From the cell containing the given text, extract its center point as (X, Y) coordinate. 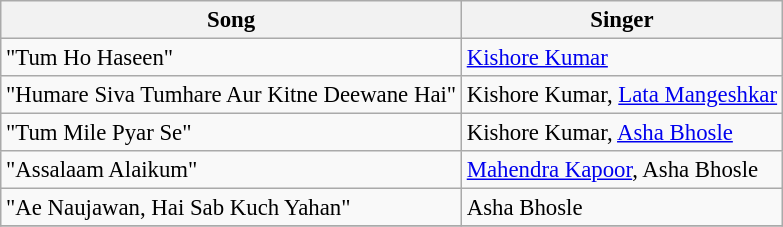
"Tum Mile Pyar Se" (232, 133)
"Assalaam Alaikum" (232, 170)
Singer (622, 20)
Mahendra Kapoor, Asha Bhosle (622, 170)
Kishore Kumar, Asha Bhosle (622, 133)
"Ae Naujawan, Hai Sab Kuch Yahan" (232, 208)
"Tum Ho Haseen" (232, 58)
Kishore Kumar, Lata Mangeshkar (622, 95)
Asha Bhosle (622, 208)
Song (232, 20)
"Humare Siva Tumhare Aur Kitne Deewane Hai" (232, 95)
Kishore Kumar (622, 58)
